Return [x, y] of the center of cell containing provided text 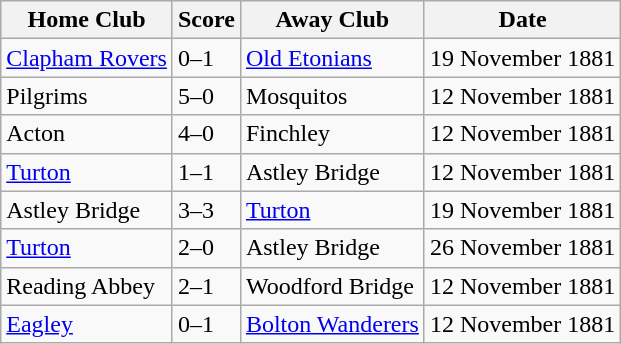
3–3 [206, 210]
Clapham Rovers [87, 58]
Home Club [87, 20]
Woodford Bridge [332, 286]
Acton [87, 134]
26 November 1881 [522, 248]
Away Club [332, 20]
Finchley [332, 134]
2–1 [206, 286]
1–1 [206, 172]
Date [522, 20]
Old Etonians [332, 58]
Pilgrims [87, 96]
4–0 [206, 134]
Score [206, 20]
Reading Abbey [87, 286]
5–0 [206, 96]
2–0 [206, 248]
Bolton Wanderers [332, 324]
Mosquitos [332, 96]
Eagley [87, 324]
